Extract the (x, y) coordinate from the center of the cell holding the provided text.  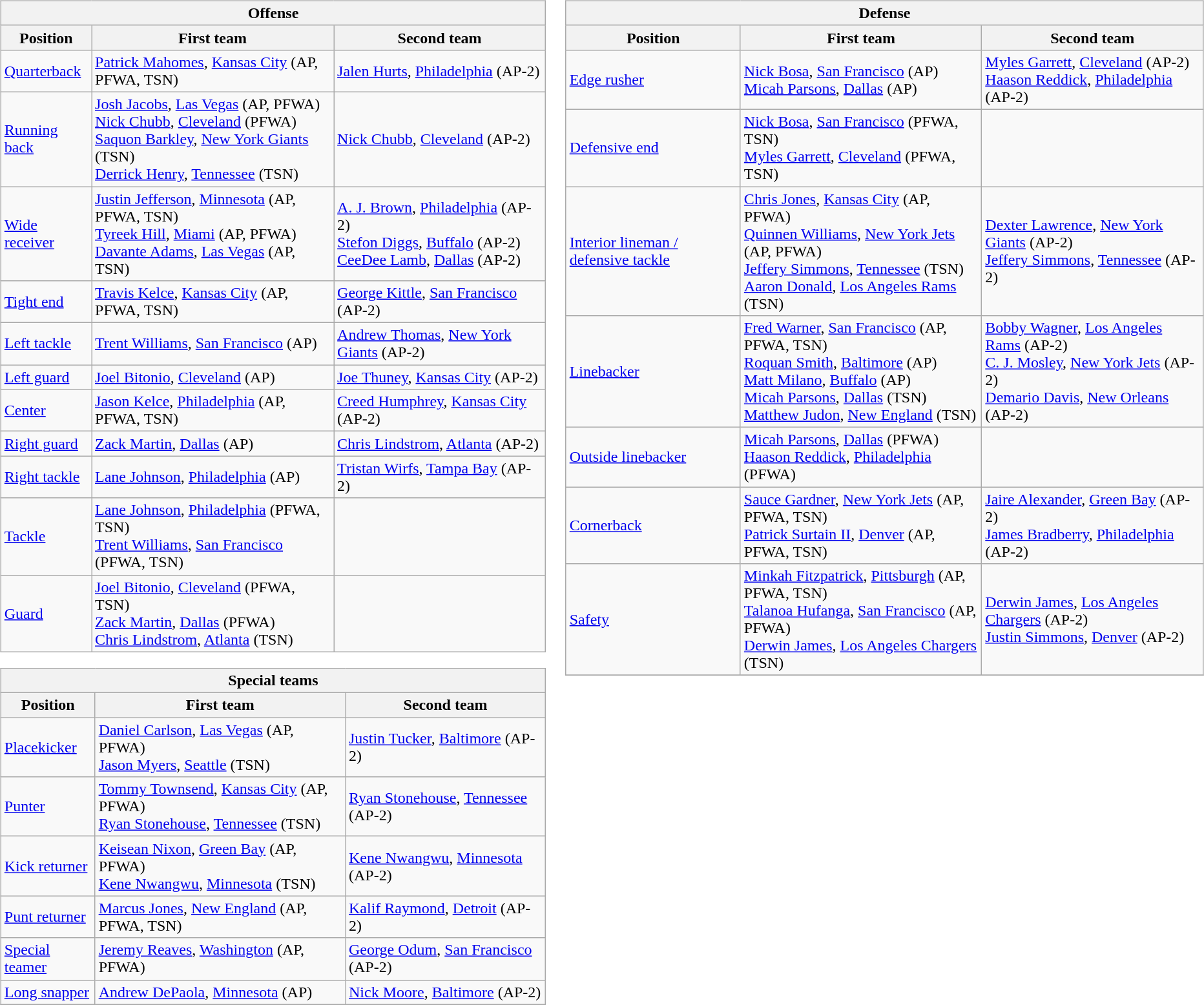
Micah Parsons, Dallas (PFWA)Haason Reddick, Philadelphia (PFWA) (860, 457)
Creed Humphrey, Kansas City (AP-2) (440, 411)
Minkah Fitzpatrick, Pittsburgh (AP, PFWA, TSN)Talanoa Hufanga, San Francisco (AP, PFWA)Derwin James, Los Angeles Chargers (TSN) (860, 620)
Bobby Wagner, Los Angeles Rams (AP-2)C. J. Mosley, New York Jets (AP-2)Demario Davis, New Orleans (AP-2) (1093, 372)
Jaire Alexander, Green Bay (AP-2)James Bradberry, Philadelphia (AP-2) (1093, 526)
Kalif Raymond, Detroit (AP-2) (445, 917)
Running back (46, 139)
Chris Lindstrom, Atlanta (AP-2) (440, 444)
Kene Nwangwu, Minnesota (AP-2) (445, 866)
George Odum, San Francisco (AP-2) (445, 958)
Joe Thuney, Kansas City (AP-2) (440, 377)
Derwin James, Los Angeles Chargers (AP-2)Justin Simmons, Denver (AP-2) (1093, 620)
Tight end (46, 302)
Joel Bitonio, Cleveland (AP) (213, 377)
Center (46, 411)
Nick Moore, Baltimore (AP-2) (445, 992)
Punt returner (48, 917)
Safety (653, 620)
Jalen Hurts, Philadelphia (AP-2) (440, 71)
Ryan Stonehouse, Tennessee (AP-2) (445, 807)
Nick Bosa, San Francisco (AP)Micah Parsons, Dallas (AP) (860, 79)
Nick Bosa, San Francisco (PFWA, TSN)Myles Garrett, Cleveland (PFWA, TSN) (860, 147)
Jason Kelce, Philadelphia (AP, PFWA, TSN) (213, 411)
Andrew DePaola, Minnesota (AP) (220, 992)
Left guard (46, 377)
Lane Johnson, Philadelphia (AP) (213, 477)
Right tackle (46, 477)
Travis Kelce, Kansas City (AP, PFWA, TSN) (213, 302)
Tommy Townsend, Kansas City (AP, PFWA)Ryan Stonehouse, Tennessee (TSN) (220, 807)
Jeremy Reaves, Washington (AP, PFWA) (220, 958)
Left tackle (46, 344)
Andrew Thomas, New York Giants (AP-2) (440, 344)
Kick returner (48, 866)
Defensive end (653, 147)
Special teamer (48, 958)
Outside linebacker (653, 457)
Right guard (46, 444)
Marcus Jones, New England (AP, PFWA, TSN) (220, 917)
Special teams (273, 681)
A. J. Brown, Philadelphia (AP-2)Stefon Diggs, Buffalo (AP-2)CeeDee Lamb, Dallas (AP-2) (440, 233)
Long snapper (48, 992)
Joel Bitonio, Cleveland (PFWA, TSN)Zack Martin, Dallas (PFWA)Chris Lindstrom, Atlanta (TSN) (213, 614)
Edge rusher (653, 79)
Nick Chubb, Cleveland (AP-2) (440, 139)
Lane Johnson, Philadelphia (PFWA, TSN)Trent Williams, San Francisco (PFWA, TSN) (213, 536)
Chris Jones, Kansas City (AP, PFWA)Quinnen Williams, New York Jets (AP, PFWA)Jeffery Simmons, Tennessee (TSN)Aaron Donald, Los Angeles Rams (TSN) (860, 251)
Daniel Carlson, Las Vegas (AP, PFWA)Jason Myers, Seattle (TSN) (220, 747)
Cornerback (653, 526)
Guard (46, 614)
Wide receiver (46, 233)
Linebacker (653, 372)
George Kittle, San Francisco (AP-2) (440, 302)
Patrick Mahomes, Kansas City (AP, PFWA, TSN) (213, 71)
Sauce Gardner, New York Jets (AP, PFWA, TSN)Patrick Surtain II, Denver (AP, PFWA, TSN) (860, 526)
Placekicker (48, 747)
Interior lineman / defensive tackle (653, 251)
Offense (273, 13)
Dexter Lawrence, New York Giants (AP-2)Jeffery Simmons, Tennessee (AP-2) (1093, 251)
Tackle (46, 536)
Justin Jefferson, Minnesota (AP, PFWA, TSN)Tyreek Hill, Miami (AP, PFWA)Davante Adams, Las Vegas (AP, TSN) (213, 233)
Quarterback (46, 71)
Justin Tucker, Baltimore (AP-2) (445, 747)
Trent Williams, San Francisco (AP) (213, 344)
Keisean Nixon, Green Bay (AP, PFWA)Kene Nwangwu, Minnesota (TSN) (220, 866)
Defense (885, 13)
Josh Jacobs, Las Vegas (AP, PFWA)Nick Chubb, Cleveland (PFWA)Saquon Barkley, New York Giants (TSN)Derrick Henry, Tennessee (TSN) (213, 139)
Myles Garrett, Cleveland (AP-2)Haason Reddick, Philadelphia (AP-2) (1093, 79)
Tristan Wirfs, Tampa Bay (AP-2) (440, 477)
Punter (48, 807)
Zack Martin, Dallas (AP) (213, 444)
